Scan for the cell matching the given text and deliver its (X, Y) coordinate at center. 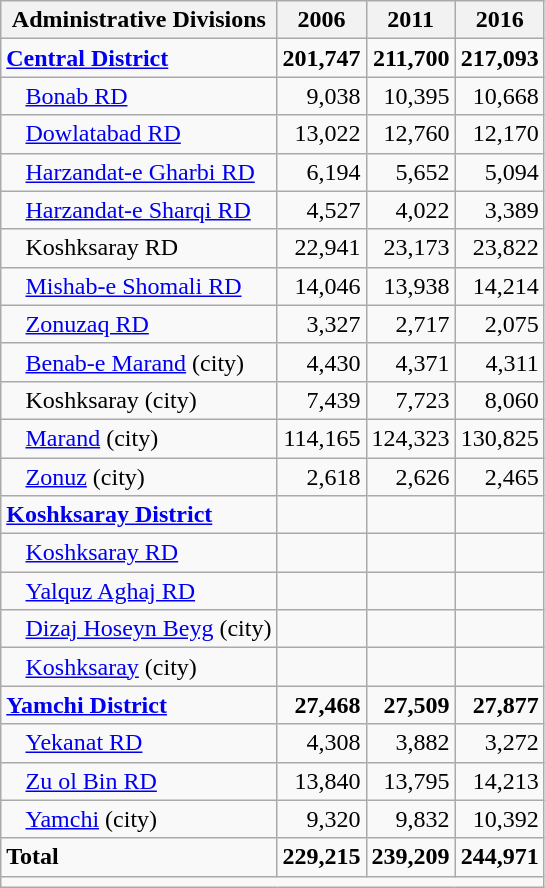
Zonuz (city) (139, 477)
10,395 (410, 96)
13,022 (322, 134)
7,439 (322, 400)
22,941 (322, 248)
2,075 (500, 324)
4,371 (410, 362)
2,626 (410, 477)
12,170 (500, 134)
3,882 (410, 743)
211,700 (410, 58)
Dowlatabad RD (139, 134)
9,320 (322, 819)
Yekanat RD (139, 743)
114,165 (322, 438)
Marand (city) (139, 438)
7,723 (410, 400)
217,093 (500, 58)
10,392 (500, 819)
23,822 (500, 248)
Administrative Divisions (139, 20)
Benab-e Marand (city) (139, 362)
8,060 (500, 400)
Central District (139, 58)
9,038 (322, 96)
3,327 (322, 324)
9,832 (410, 819)
229,215 (322, 857)
2011 (410, 20)
4,527 (322, 210)
14,214 (500, 286)
239,209 (410, 857)
Bonab RD (139, 96)
14,046 (322, 286)
130,825 (500, 438)
2,618 (322, 477)
244,971 (500, 857)
Zu ol Bin RD (139, 781)
5,652 (410, 172)
13,795 (410, 781)
124,323 (410, 438)
27,877 (500, 705)
5,094 (500, 172)
4,311 (500, 362)
23,173 (410, 248)
13,840 (322, 781)
6,194 (322, 172)
2,717 (410, 324)
4,430 (322, 362)
13,938 (410, 286)
Harzandat-e Sharqi RD (139, 210)
2,465 (500, 477)
12,760 (410, 134)
Total (139, 857)
3,389 (500, 210)
Yamchi District (139, 705)
10,668 (500, 96)
Zonuzaq RD (139, 324)
Yalquz Aghaj RD (139, 591)
4,308 (322, 743)
27,509 (410, 705)
Mishab-e Shomali RD (139, 286)
27,468 (322, 705)
Koshksaray District (139, 515)
Dizaj Hoseyn Beyg (city) (139, 629)
4,022 (410, 210)
Yamchi (city) (139, 819)
14,213 (500, 781)
2006 (322, 20)
2016 (500, 20)
Harzandat-e Gharbi RD (139, 172)
201,747 (322, 58)
3,272 (500, 743)
